Scan for the cell matching the given text and deliver its (X, Y) coordinate at center. 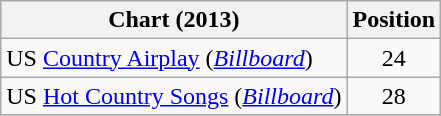
24 (394, 58)
US Country Airplay (Billboard) (174, 58)
28 (394, 96)
Chart (2013) (174, 20)
Position (394, 20)
US Hot Country Songs (Billboard) (174, 96)
